For the text-containing cell, return its midpoint in [x, y] coordinate format. 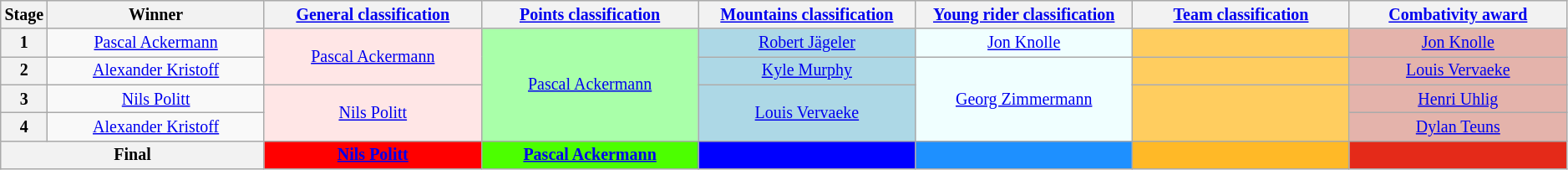
3 [24, 99]
Robert Jägeler [807, 44]
Team classification [1241, 15]
Henri Uhlig [1458, 99]
Mountains classification [807, 15]
4 [24, 127]
Points classification [590, 15]
Georg Zimmermann [1024, 99]
2 [24, 70]
Dylan Teuns [1458, 127]
Kyle Murphy [807, 70]
General classification [373, 15]
Stage [24, 15]
Combativity award [1458, 15]
1 [24, 44]
Winner [156, 15]
Young rider classification [1024, 15]
Final [133, 154]
